Return the [x, y] coordinate for the center point of the cell that contains the specified text.  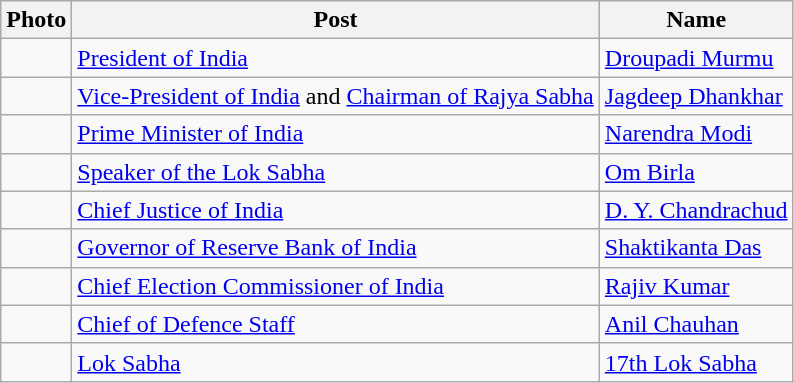
Post [336, 20]
President of India [336, 58]
17th Lok Sabha [696, 362]
Speaker of the Lok Sabha [336, 172]
Chief Election Commissioner of India [336, 286]
Vice-President of India and Chairman of Rajya Sabha [336, 96]
Anil Chauhan [696, 324]
Droupadi Murmu [696, 58]
Governor of Reserve Bank of India [336, 248]
Om Birla [696, 172]
Prime Minister of India [336, 134]
Rajiv Kumar [696, 286]
Jagdeep Dhankhar [696, 96]
Name [696, 20]
Shaktikanta Das [696, 248]
D. Y. Chandrachud [696, 210]
Narendra Modi [696, 134]
Chief of Defence Staff [336, 324]
Chief Justice of India [336, 210]
Lok Sabha [336, 362]
Photo [36, 20]
